Scan for the cell matching the given text and deliver its [x, y] coordinate at center. 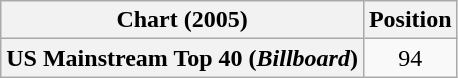
US Mainstream Top 40 (Billboard) [182, 58]
Chart (2005) [182, 20]
Position [410, 20]
94 [410, 58]
